For the text-containing cell, return its midpoint in [X, Y] coordinate format. 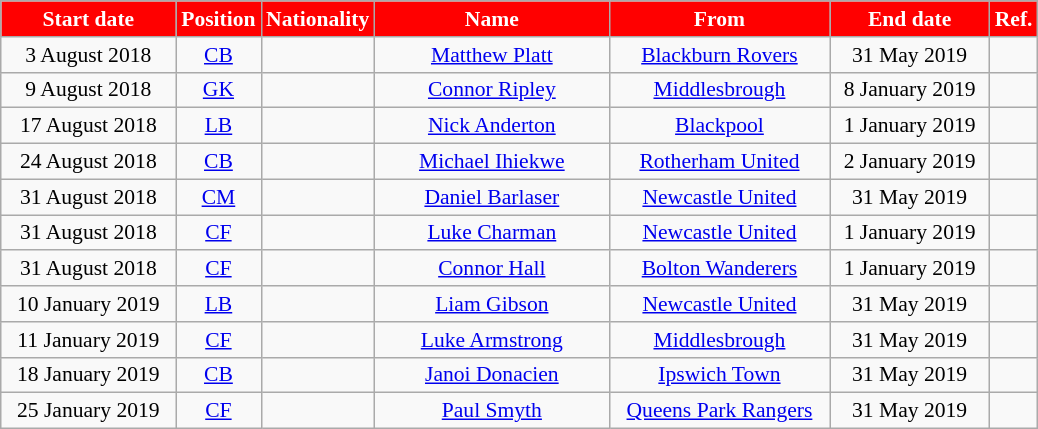
CM [218, 197]
10 January 2019 [88, 304]
GK [218, 90]
Ipswich Town [719, 375]
Luke Armstrong [492, 340]
2 January 2019 [910, 162]
Blackburn Rovers [719, 55]
Liam Gibson [492, 304]
Daniel Barlaser [492, 197]
8 January 2019 [910, 90]
3 August 2018 [88, 55]
Janoi Donacien [492, 375]
Queens Park Rangers [719, 411]
Michael Ihiekwe [492, 162]
Rotherham United [719, 162]
17 August 2018 [88, 126]
Position [218, 19]
24 August 2018 [88, 162]
9 August 2018 [88, 90]
Matthew Platt [492, 55]
From [719, 19]
11 January 2019 [88, 340]
18 January 2019 [88, 375]
Nick Anderton [492, 126]
25 January 2019 [88, 411]
Nationality [318, 19]
Paul Smyth [492, 411]
Ref. [1014, 19]
Connor Ripley [492, 90]
Start date [88, 19]
Blackpool [719, 126]
Luke Charman [492, 233]
End date [910, 19]
Bolton Wanderers [719, 269]
Connor Hall [492, 269]
Name [492, 19]
